Find where the given text appears and provide that cell's center as [X, Y] coordinate. 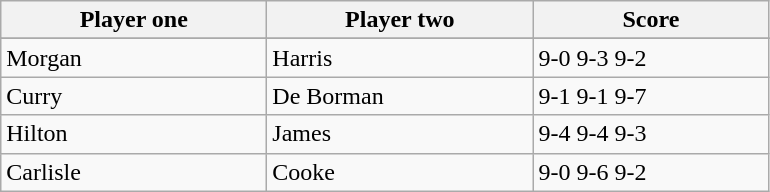
Score [651, 20]
Cooke [400, 172]
Morgan [134, 58]
9-1 9-1 9-7 [651, 96]
Curry [134, 96]
Carlisle [134, 172]
Harris [400, 58]
Player one [134, 20]
Hilton [134, 134]
De Borman [400, 96]
Player two [400, 20]
9-0 9-3 9-2 [651, 58]
James [400, 134]
9-4 9-4 9-3 [651, 134]
9-0 9-6 9-2 [651, 172]
